Identify which cell holds the provided text, then report its [X, Y] central coordinate. 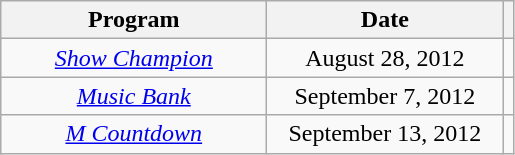
September 13, 2012 [385, 134]
August 28, 2012 [385, 58]
M Countdown [134, 134]
Program [134, 20]
Music Bank [134, 96]
Date [385, 20]
Show Champion [134, 58]
September 7, 2012 [385, 96]
